Extract the [x, y] coordinate from the center of the cell holding the provided text.  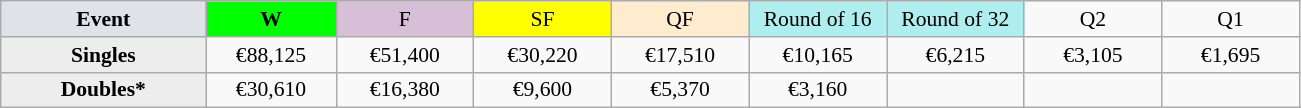
€6,215 [955, 55]
€16,380 [405, 90]
F [405, 19]
€9,600 [543, 90]
SF [543, 19]
Round of 16 [818, 19]
Event [104, 19]
€10,165 [818, 55]
€1,695 [1231, 55]
€30,220 [543, 55]
€88,125 [271, 55]
€17,510 [680, 55]
Q1 [1231, 19]
Round of 32 [955, 19]
€5,370 [680, 90]
Q2 [1093, 19]
Doubles* [104, 90]
€3,160 [818, 90]
€30,610 [271, 90]
W [271, 19]
€51,400 [405, 55]
€3,105 [1093, 55]
QF [680, 19]
Singles [104, 55]
